For the text-containing cell, return its midpoint in (X, Y) coordinate format. 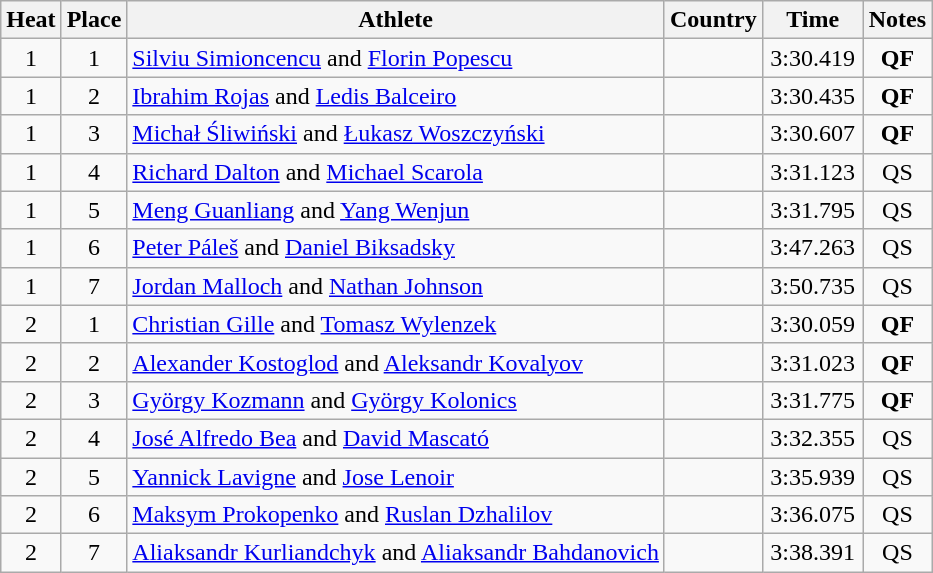
Maksym Prokopenko and Ruslan Dzhalilov (396, 515)
3:30.419 (812, 58)
Ibrahim Rojas and Ledis Balceiro (396, 96)
3:30.435 (812, 96)
Country (713, 20)
Place (94, 20)
3:31.123 (812, 172)
Aliaksandr Kurliandchyk and Aliaksandr Bahdanovich (396, 553)
3:31.775 (812, 400)
3:38.391 (812, 553)
Richard Dalton and Michael Scarola (396, 172)
Meng Guanliang and Yang Wenjun (396, 210)
Peter Páleš and Daniel Biksadsky (396, 248)
Yannick Lavigne and Jose Lenoir (396, 477)
3:30.607 (812, 134)
3:47.263 (812, 248)
3:31.795 (812, 210)
Athlete (396, 20)
Time (812, 20)
3:35.939 (812, 477)
3:31.023 (812, 362)
Notes (897, 20)
Christian Gille and Tomasz Wylenzek (396, 324)
3:30.059 (812, 324)
3:32.355 (812, 438)
Silviu Simioncencu and Florin Popescu (396, 58)
3:36.075 (812, 515)
Alexander Kostoglod and Aleksandr Kovalyov (396, 362)
György Kozmann and György Kolonics (396, 400)
José Alfredo Bea and David Mascató (396, 438)
Heat (31, 20)
Michał Śliwiński and Łukasz Woszczyński (396, 134)
Jordan Malloch and Nathan Johnson (396, 286)
3:50.735 (812, 286)
